Extract the [x, y] coordinate from the center of the cell holding the provided text.  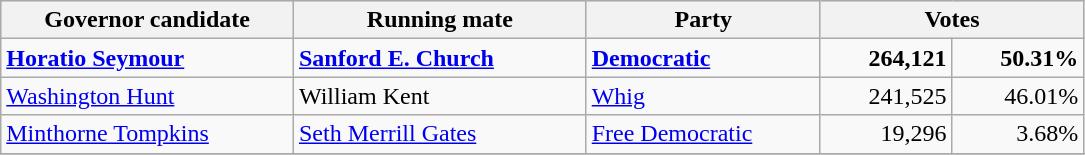
Whig [703, 96]
Democratic [703, 58]
50.31% [1018, 58]
241,525 [886, 96]
Votes [952, 20]
Party [703, 20]
Sanford E. Church [440, 58]
46.01% [1018, 96]
19,296 [886, 134]
Running mate [440, 20]
Free Democratic [703, 134]
William Kent [440, 96]
Seth Merrill Gates [440, 134]
Horatio Seymour [148, 58]
Washington Hunt [148, 96]
Minthorne Tompkins [148, 134]
Governor candidate [148, 20]
264,121 [886, 58]
3.68% [1018, 134]
